From the cell containing the given text, extract its center point as [X, Y] coordinate. 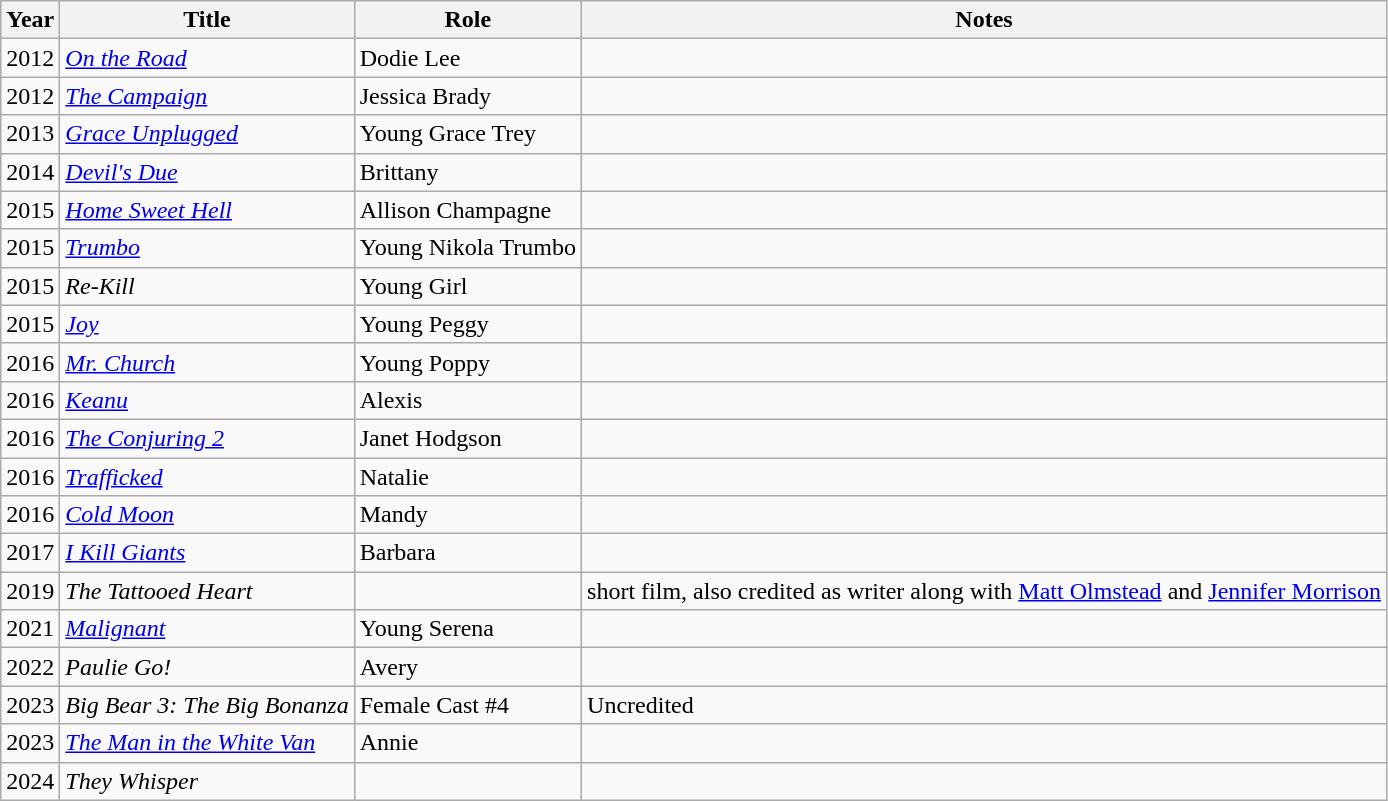
Janet Hodgson [468, 438]
On the Road [207, 58]
Malignant [207, 629]
Paulie Go! [207, 667]
Joy [207, 324]
Uncredited [984, 705]
Home Sweet Hell [207, 210]
Annie [468, 743]
Brittany [468, 172]
Allison Champagne [468, 210]
Young Nikola Trumbo [468, 248]
Trumbo [207, 248]
2024 [30, 781]
Dodie Lee [468, 58]
Re-Kill [207, 286]
2017 [30, 553]
2019 [30, 591]
Mr. Church [207, 362]
Natalie [468, 477]
2014 [30, 172]
2013 [30, 134]
Trafficked [207, 477]
Cold Moon [207, 515]
Young Poppy [468, 362]
Keanu [207, 400]
Female Cast #4 [468, 705]
Year [30, 20]
Title [207, 20]
Avery [468, 667]
short film, also credited as writer along with Matt Olmstead and Jennifer Morrison [984, 591]
Role [468, 20]
2022 [30, 667]
The Campaign [207, 96]
2021 [30, 629]
The Man in the White Van [207, 743]
I Kill Giants [207, 553]
Grace Unplugged [207, 134]
Barbara [468, 553]
Devil's Due [207, 172]
Notes [984, 20]
Young Peggy [468, 324]
The Conjuring 2 [207, 438]
Young Girl [468, 286]
Jessica Brady [468, 96]
Young Grace Trey [468, 134]
Alexis [468, 400]
Mandy [468, 515]
They Whisper [207, 781]
The Tattooed Heart [207, 591]
Big Bear 3: The Big Bonanza [207, 705]
Young Serena [468, 629]
